Return the [x, y] coordinate for the center point of the cell that contains the specified text.  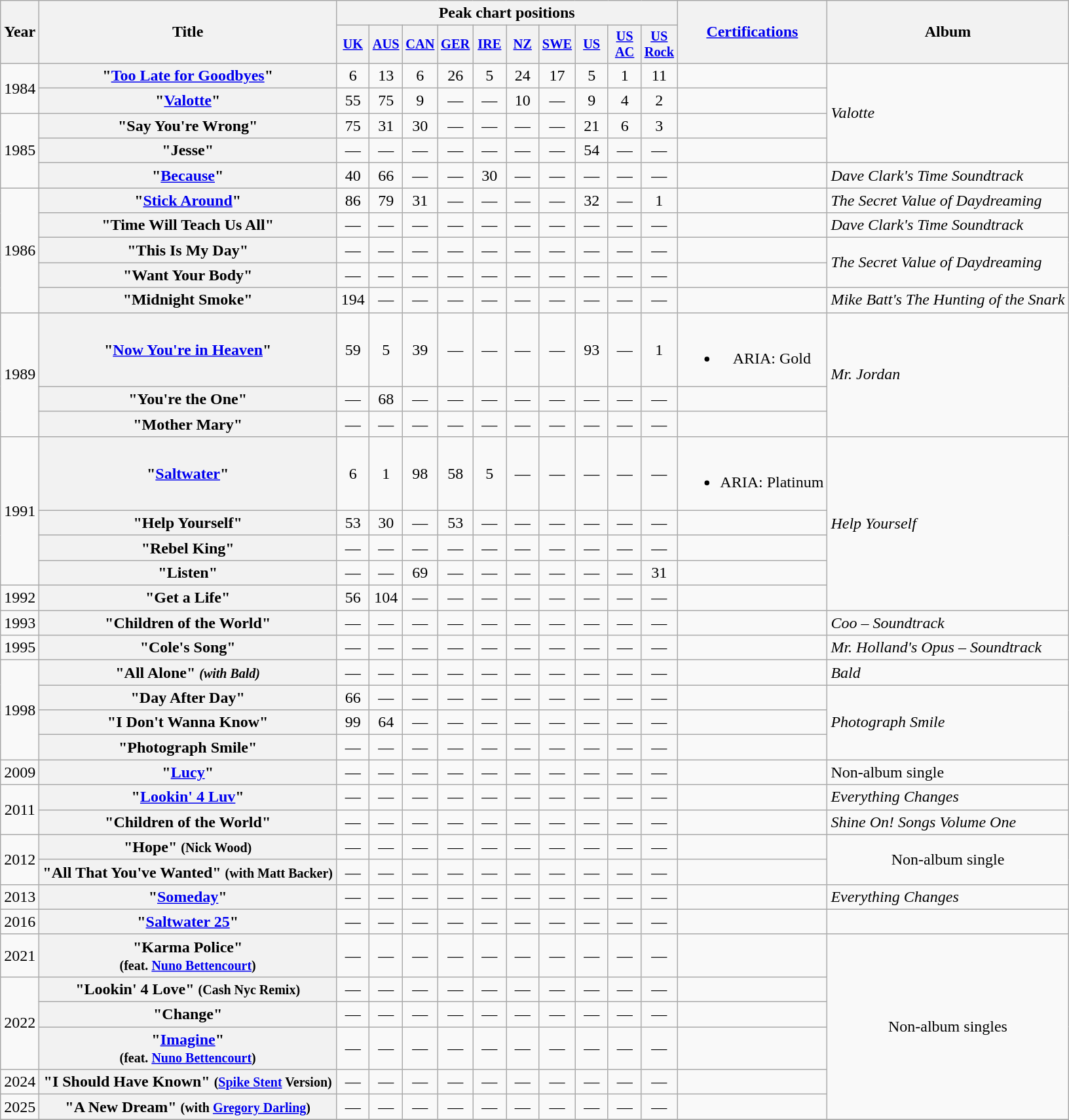
"Imagine"(feat. Nuno Bettencourt) [188, 1048]
Certifications [752, 32]
"Someday" [188, 897]
24 [523, 75]
59 [352, 350]
Coo – Soundtrack [948, 623]
Help Yourself [948, 523]
SWE [557, 45]
2021 [20, 955]
ARIA: Gold [752, 350]
2011 [20, 810]
GER [455, 45]
"Now You're in Heaven" [188, 350]
2022 [20, 1023]
"I Don't Wanna Know" [188, 722]
"Karma Police" (feat. Nuno Bettencourt) [188, 955]
17 [557, 75]
IRE [489, 45]
194 [352, 300]
64 [386, 722]
11 [659, 75]
1991 [20, 511]
"Saltwater 25" [188, 922]
"A New Dream" (with Gregory Darling) [188, 1107]
"Lucy" [188, 772]
Title [188, 32]
"Saltwater" [188, 473]
USAC [624, 45]
56 [352, 598]
1984 [20, 88]
"Want Your Body" [188, 275]
2012 [20, 859]
Mr. Jordan [948, 375]
1989 [20, 375]
"Listen" [188, 572]
"All Alone" (with Bald) [188, 673]
ARIA: Platinum [752, 473]
58 [455, 473]
86 [352, 200]
40 [352, 176]
69 [420, 572]
"Help Yourself" [188, 523]
"Say You're Wrong" [188, 126]
1986 [20, 250]
32 [591, 200]
"Day After Day" [188, 698]
CAN [420, 45]
2016 [20, 922]
"You're the One" [188, 399]
Shine On! Songs Volume One [948, 822]
"All That You've Wanted" (with Matt Backer) [188, 872]
Peak chart positions [506, 13]
"Rebel King" [188, 548]
54 [591, 151]
Valotte [948, 113]
"Hope" (Nick Wood) [188, 847]
AUS [386, 45]
Album [948, 32]
13 [386, 75]
99 [352, 722]
"Change" [188, 1015]
"Get a Life" [188, 598]
2024 [20, 1082]
Photograph Smile [948, 722]
"Mother Mary" [188, 424]
"Time Will Teach Us All" [188, 225]
"Lookin' 4 Luv" [188, 797]
NZ [523, 45]
4 [624, 101]
39 [420, 350]
1993 [20, 623]
79 [386, 200]
Non-album singles [948, 1026]
98 [420, 473]
55 [352, 101]
104 [386, 598]
"Valotte" [188, 101]
1985 [20, 151]
"Because" [188, 176]
10 [523, 101]
"Cole's Song" [188, 648]
"Jesse" [188, 151]
Bald [948, 673]
"Too Late for Goodbyes" [188, 75]
"This Is My Day" [188, 250]
3 [659, 126]
2009 [20, 772]
26 [455, 75]
"Lookin' 4 Love" (Cash Nyc Remix) [188, 989]
2 [659, 101]
1998 [20, 710]
1992 [20, 598]
Mike Batt's The Hunting of the Snark [948, 300]
"Midnight Smoke" [188, 300]
2025 [20, 1107]
"Photograph Smile" [188, 747]
USRock [659, 45]
93 [591, 350]
21 [591, 126]
UK [352, 45]
"I Should Have Known" (Spike Stent Version) [188, 1082]
Mr. Holland's Opus – Soundtrack [948, 648]
2013 [20, 897]
Year [20, 32]
"Stick Around" [188, 200]
68 [386, 399]
1995 [20, 648]
US [591, 45]
